Find where the given text appears and provide that cell's center as (X, Y) coordinate. 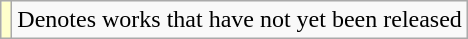
Denotes works that have not yet been released (240, 20)
